From the cell containing the given text, extract its center point as [x, y] coordinate. 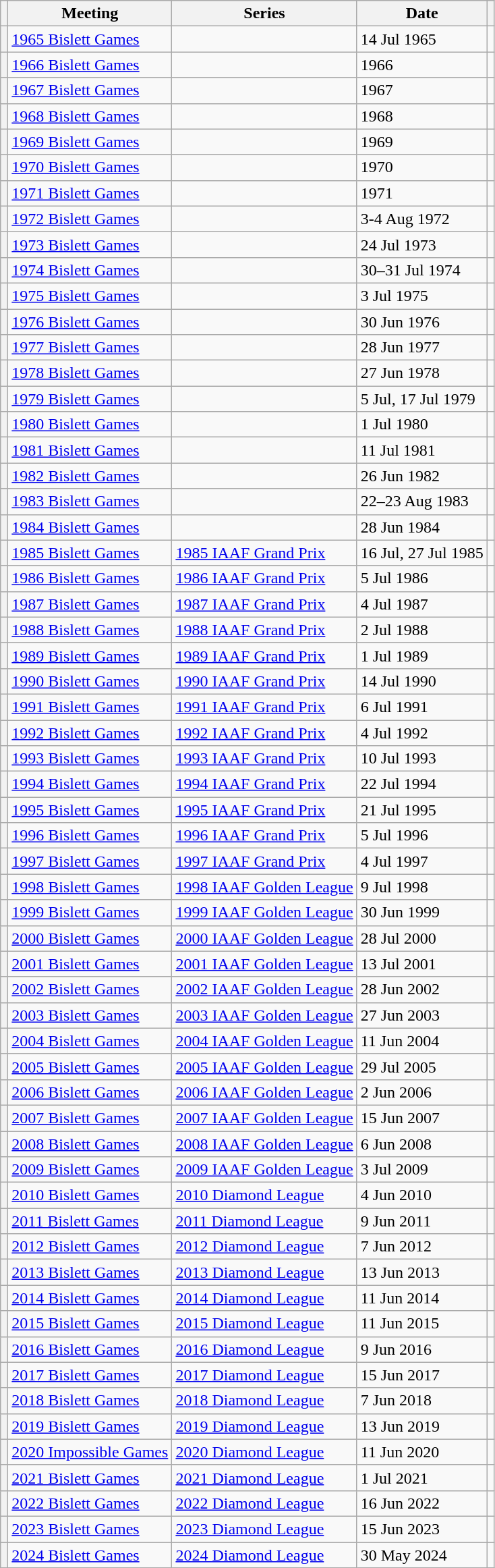
1969 Bislett Games [90, 142]
1965 Bislett Games [90, 39]
2006 Bislett Games [90, 1092]
2013 Bislett Games [90, 1272]
13 Jun 2019 [422, 1426]
28 Jul 2000 [422, 938]
11 Jun 2014 [422, 1298]
2004 Bislett Games [90, 1041]
11 Jun 2020 [422, 1452]
1968 [422, 116]
27 Jun 1978 [422, 373]
1980 Bislett Games [90, 425]
1985 IAAF Grand Prix [264, 553]
1994 IAAF Grand Prix [264, 784]
2002 Bislett Games [90, 990]
1987 IAAF Grand Prix [264, 604]
1999 Bislett Games [90, 913]
15 Jun 2017 [422, 1375]
2021 Bislett Games [90, 1478]
15 Jun 2007 [422, 1118]
26 Jun 1982 [422, 476]
9 Jul 1998 [422, 887]
4 Jul 1992 [422, 732]
2012 Diamond League [264, 1247]
Date [422, 13]
2 Jun 2006 [422, 1092]
9 Jun 2011 [422, 1221]
13 Jul 2001 [422, 964]
1970 Bislett Games [90, 167]
2011 Bislett Games [90, 1221]
2017 Diamond League [264, 1375]
1986 Bislett Games [90, 578]
2024 Diamond League [264, 1555]
1990 Bislett Games [90, 681]
5 Jul 1986 [422, 578]
6 Jul 1991 [422, 707]
2005 Bislett Games [90, 1066]
1998 IAAF Golden League [264, 887]
1995 Bislett Games [90, 810]
1985 Bislett Games [90, 553]
1983 Bislett Games [90, 502]
1986 IAAF Grand Prix [264, 578]
15 Jun 2023 [422, 1529]
1973 Bislett Games [90, 244]
2018 Diamond League [264, 1401]
2001 IAAF Golden League [264, 964]
2008 Bislett Games [90, 1144]
30 May 2024 [422, 1555]
1995 IAAF Grand Prix [264, 810]
1 Jul 1989 [422, 655]
2007 Bislett Games [90, 1118]
2021 Diamond League [264, 1478]
1970 [422, 167]
2016 Bislett Games [90, 1349]
2014 Diamond League [264, 1298]
1967 Bislett Games [90, 90]
2013 Diamond League [264, 1272]
10 Jul 1993 [422, 759]
1 Jul 1980 [422, 425]
1968 Bislett Games [90, 116]
2011 Diamond League [264, 1221]
11 Jun 2015 [422, 1324]
2010 Diamond League [264, 1195]
4 Jun 2010 [422, 1195]
2004 IAAF Golden League [264, 1041]
2003 Bislett Games [90, 1015]
14 Jul 1990 [422, 681]
2014 Bislett Games [90, 1298]
2006 IAAF Golden League [264, 1092]
1997 Bislett Games [90, 861]
2022 Diamond League [264, 1503]
2001 Bislett Games [90, 964]
22 Jul 1994 [422, 784]
2017 Bislett Games [90, 1375]
1993 Bislett Games [90, 759]
1971 Bislett Games [90, 193]
Meeting [90, 13]
28 Jun 2002 [422, 990]
1999 IAAF Golden League [264, 913]
2009 Bislett Games [90, 1170]
1972 Bislett Games [90, 219]
2012 Bislett Games [90, 1247]
1989 IAAF Grand Prix [264, 655]
2018 Bislett Games [90, 1401]
24 Jul 1973 [422, 244]
1991 IAAF Grand Prix [264, 707]
1981 Bislett Games [90, 450]
16 Jul, 27 Jul 1985 [422, 553]
2024 Bislett Games [90, 1555]
1992 Bislett Games [90, 732]
2007 IAAF Golden League [264, 1118]
1994 Bislett Games [90, 784]
21 Jul 1995 [422, 810]
2019 Diamond League [264, 1426]
1967 [422, 90]
11 Jun 2004 [422, 1041]
2010 Bislett Games [90, 1195]
11 Jul 1981 [422, 450]
13 Jun 2013 [422, 1272]
1966 Bislett Games [90, 65]
14 Jul 1965 [422, 39]
2015 Bislett Games [90, 1324]
2019 Bislett Games [90, 1426]
5 Jul 1996 [422, 836]
2015 Diamond League [264, 1324]
2000 IAAF Golden League [264, 938]
1975 Bislett Games [90, 296]
2022 Bislett Games [90, 1503]
4 Jul 1987 [422, 604]
2020 Diamond League [264, 1452]
1978 Bislett Games [90, 373]
1991 Bislett Games [90, 707]
6 Jun 2008 [422, 1144]
1969 [422, 142]
28 Jun 1977 [422, 348]
Series [264, 13]
1977 Bislett Games [90, 348]
2008 IAAF Golden League [264, 1144]
1974 Bislett Games [90, 270]
2002 IAAF Golden League [264, 990]
7 Jun 2018 [422, 1401]
1988 IAAF Grand Prix [264, 630]
2016 Diamond League [264, 1349]
2023 Diamond League [264, 1529]
30 Jun 1976 [422, 322]
1993 IAAF Grand Prix [264, 759]
1992 IAAF Grand Prix [264, 732]
28 Jun 1984 [422, 527]
1987 Bislett Games [90, 604]
3 Jul 1975 [422, 296]
1976 Bislett Games [90, 322]
2005 IAAF Golden League [264, 1066]
1979 Bislett Games [90, 399]
1982 Bislett Games [90, 476]
1998 Bislett Games [90, 887]
1996 IAAF Grand Prix [264, 836]
2009 IAAF Golden League [264, 1170]
30–31 Jul 1974 [422, 270]
1 Jul 2021 [422, 1478]
9 Jun 2016 [422, 1349]
7 Jun 2012 [422, 1247]
27 Jun 2003 [422, 1015]
22–23 Aug 1983 [422, 502]
1996 Bislett Games [90, 836]
30 Jun 1999 [422, 913]
2023 Bislett Games [90, 1529]
2000 Bislett Games [90, 938]
1990 IAAF Grand Prix [264, 681]
3 Jul 2009 [422, 1170]
1988 Bislett Games [90, 630]
2020 Impossible Games [90, 1452]
1997 IAAF Grand Prix [264, 861]
1971 [422, 193]
2003 IAAF Golden League [264, 1015]
16 Jun 2022 [422, 1503]
2 Jul 1988 [422, 630]
4 Jul 1997 [422, 861]
1989 Bislett Games [90, 655]
3-4 Aug 1972 [422, 219]
1966 [422, 65]
1984 Bislett Games [90, 527]
5 Jul, 17 Jul 1979 [422, 399]
29 Jul 2005 [422, 1066]
